Return the [X, Y] coordinate for the center point of the cell that contains the specified text.  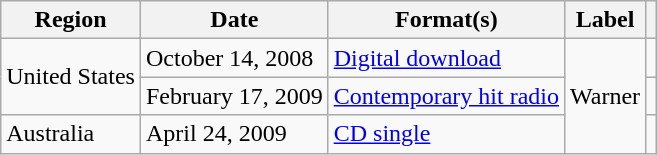
Digital download [446, 58]
Warner [606, 96]
February 17, 2009 [234, 96]
Label [606, 20]
Region [71, 20]
Format(s) [446, 20]
CD single [446, 134]
October 14, 2008 [234, 58]
April 24, 2009 [234, 134]
Date [234, 20]
United States [71, 77]
Australia [71, 134]
Contemporary hit radio [446, 96]
